Capture the cell that displays the provided text and extract its (x, y) central coordinate. 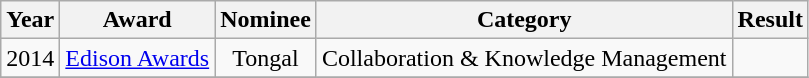
Collaboration & Knowledge Management (524, 58)
Edison Awards (138, 58)
Tongal (266, 58)
Year (30, 20)
Award (138, 20)
Result (770, 20)
2014 (30, 58)
Category (524, 20)
Nominee (266, 20)
